Return [x, y] of the center of cell containing provided text 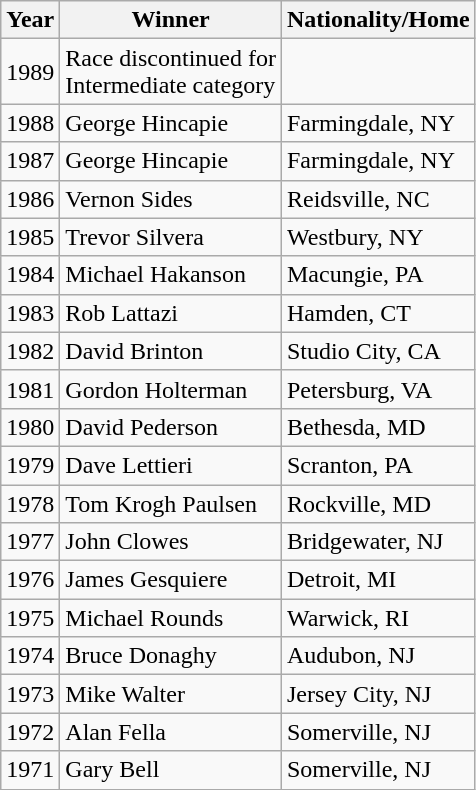
1989 [30, 72]
1978 [30, 503]
1985 [30, 237]
Mike Walter [171, 694]
Bruce Donaghy [171, 656]
James Gesquiere [171, 580]
Alan Fella [171, 732]
1987 [30, 161]
1973 [30, 694]
Rockville, MD [378, 503]
Macungie, PA [378, 275]
Rob Lattazi [171, 313]
Year [30, 20]
1977 [30, 542]
Petersburg, VA [378, 389]
Nationality/Home [378, 20]
1983 [30, 313]
1974 [30, 656]
1975 [30, 618]
Michael Rounds [171, 618]
Race discontinued forIntermediate category [171, 72]
Jersey City, NJ [378, 694]
1972 [30, 732]
John Clowes [171, 542]
Tom Krogh Paulsen [171, 503]
1971 [30, 770]
Bethesda, MD [378, 427]
1986 [30, 199]
Audubon, NJ [378, 656]
1980 [30, 427]
1982 [30, 351]
Bridgewater, NJ [378, 542]
Detroit, MI [378, 580]
Warwick, RI [378, 618]
David Brinton [171, 351]
1979 [30, 465]
David Pederson [171, 427]
Scranton, PA [378, 465]
1988 [30, 123]
Westbury, NY [378, 237]
1976 [30, 580]
Michael Hakanson [171, 275]
Trevor Silvera [171, 237]
Gordon Holterman [171, 389]
Studio City, CA [378, 351]
Dave Lettieri [171, 465]
Vernon Sides [171, 199]
Reidsville, NC [378, 199]
1981 [30, 389]
Hamden, CT [378, 313]
Gary Bell [171, 770]
1984 [30, 275]
Winner [171, 20]
